Identify which cell holds the provided text, then report its (x, y) central coordinate. 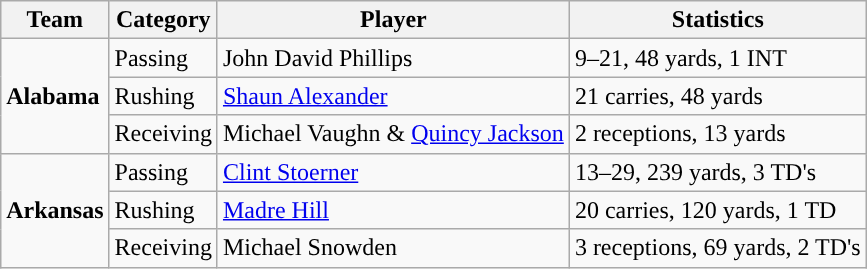
Alabama (55, 96)
Michael Vaughn & Quincy Jackson (393, 134)
2 receptions, 13 yards (718, 134)
Michael Snowden (393, 248)
Clint Stoerner (393, 172)
Madre Hill (393, 210)
9–21, 48 yards, 1 INT (718, 58)
20 carries, 120 yards, 1 TD (718, 210)
3 receptions, 69 yards, 2 TD's (718, 248)
Player (393, 20)
Statistics (718, 20)
13–29, 239 yards, 3 TD's (718, 172)
Team (55, 20)
Arkansas (55, 210)
John David Phillips (393, 58)
21 carries, 48 yards (718, 96)
Category (163, 20)
Shaun Alexander (393, 96)
